Output the (X, Y) coordinate of the center of the cell containing the given text.  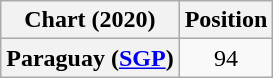
Paraguay (SGP) (90, 58)
Chart (2020) (90, 20)
Position (226, 20)
94 (226, 58)
